Pinpoint the cell where the given text exists, returning its (X, Y) midpoint coordinate. 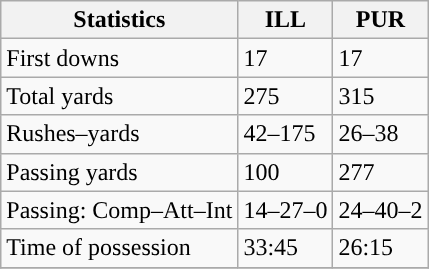
Time of possession (120, 248)
PUR (380, 20)
100 (286, 172)
Total yards (120, 96)
26:15 (380, 248)
33:45 (286, 248)
Passing yards (120, 172)
ILL (286, 20)
First downs (120, 58)
26–38 (380, 134)
14–27–0 (286, 210)
Statistics (120, 20)
Passing: Comp–Att–Int (120, 210)
24–40–2 (380, 210)
Rushes–yards (120, 134)
42–175 (286, 134)
275 (286, 96)
315 (380, 96)
277 (380, 172)
